Extract the (x, y) coordinate from the center of the cell holding the provided text.  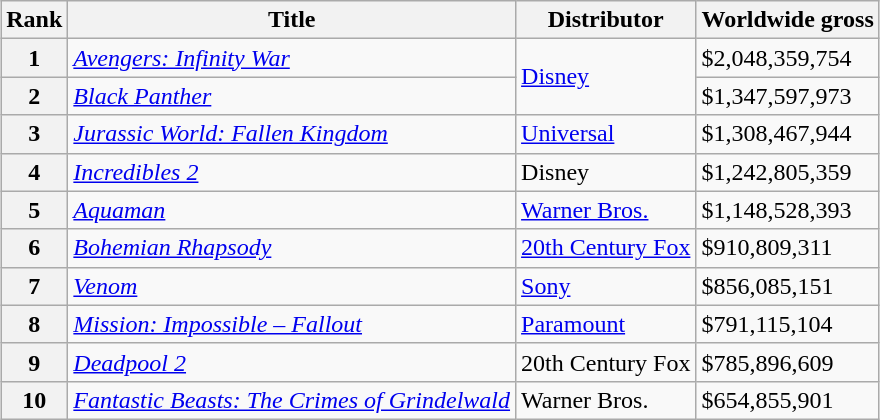
$856,085,151 (788, 286)
Rank (34, 20)
Mission: Impossible – Fallout (292, 324)
$785,896,609 (788, 362)
Paramount (606, 324)
$910,809,311 (788, 248)
Deadpool 2 (292, 362)
Distributor (606, 20)
Aquaman (292, 210)
Title (292, 20)
3 (34, 134)
Avengers: Infinity War (292, 58)
Sony (606, 286)
$1,242,805,359 (788, 172)
2 (34, 96)
$1,308,467,944 (788, 134)
5 (34, 210)
Bohemian Rhapsody (292, 248)
Jurassic World: Fallen Kingdom (292, 134)
Worldwide gross (788, 20)
Incredibles 2 (292, 172)
$1,148,528,393 (788, 210)
$791,115,104 (788, 324)
10 (34, 400)
7 (34, 286)
6 (34, 248)
9 (34, 362)
Black Panther (292, 96)
$1,347,597,973 (788, 96)
$654,855,901 (788, 400)
4 (34, 172)
$2,048,359,754 (788, 58)
Fantastic Beasts: The Crimes of Grindelwald (292, 400)
8 (34, 324)
Venom (292, 286)
1 (34, 58)
Universal (606, 134)
